Return [x, y] of the center of cell containing provided text 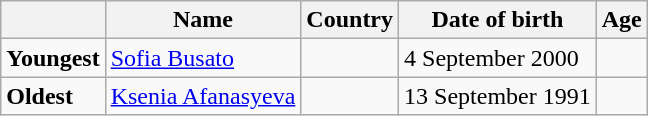
Name [203, 20]
Youngest [53, 58]
Ksenia Afanasyeva [203, 96]
Country [350, 20]
4 September 2000 [498, 58]
Sofia Busato [203, 58]
13 September 1991 [498, 96]
Age [622, 20]
Date of birth [498, 20]
Oldest [53, 96]
